Detect which cell encompasses the target text, then output its (x, y) center coordinate. 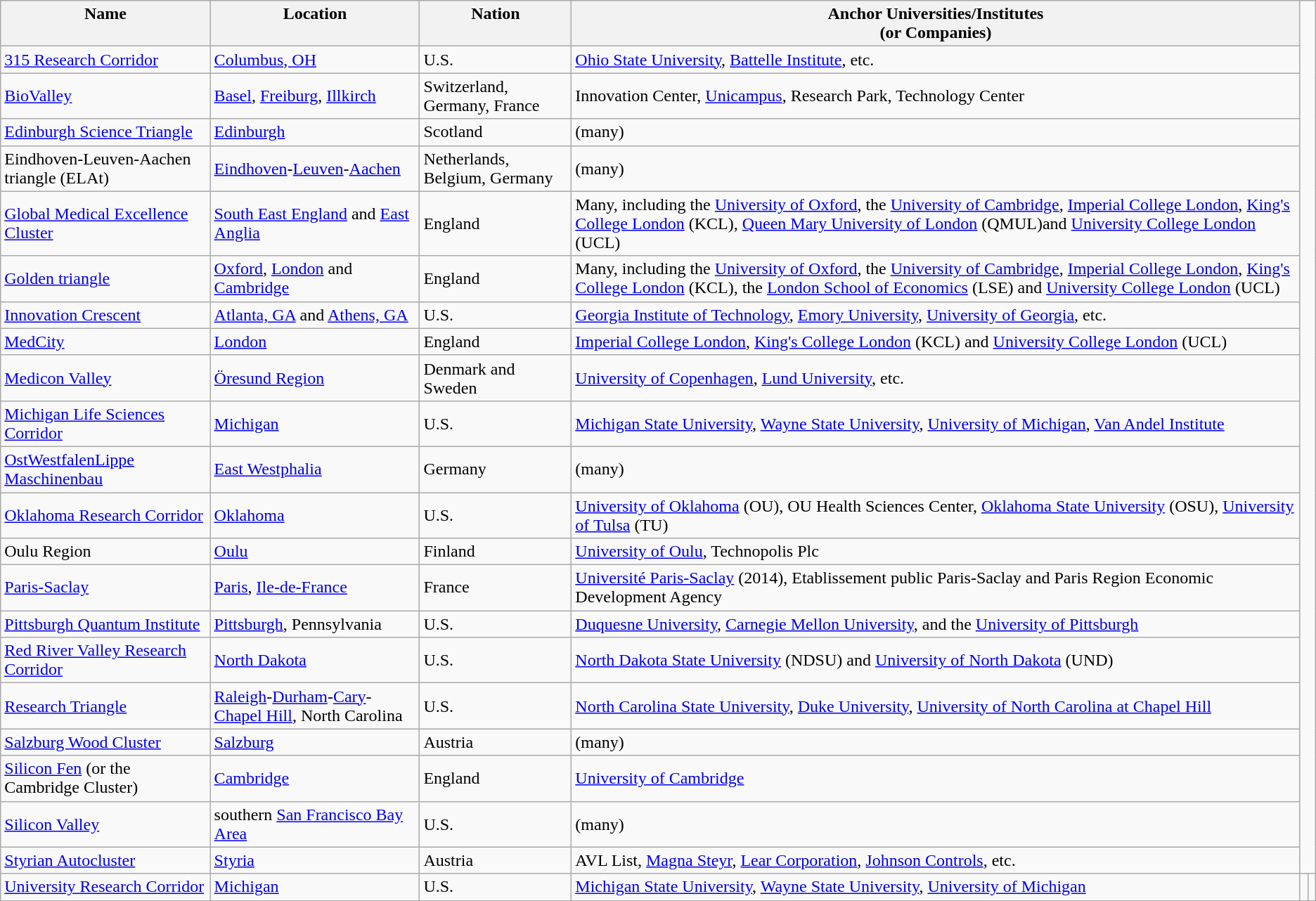
Oklahoma (315, 514)
Germany (496, 469)
Research Triangle (105, 706)
Université Paris-Saclay (2014), Etablissement public Paris-Saclay and Paris Region Economic Development Agency (936, 588)
University Research Corridor (105, 887)
Switzerland, Germany, France (496, 96)
Innovation Center, Unicampus, Research Park, Technology Center (936, 96)
Name (105, 24)
Silicon Valley (105, 824)
University of Copenhagen, Lund University, etc. (936, 378)
Silicon Fen (or the Cambridge Cluster) (105, 779)
Finland (496, 552)
France (496, 588)
Cambridge (315, 779)
Eindhoven-Leuven-Aachen (315, 169)
Duquesne University, Carnegie Mellon University, and the University of Pittsburgh (936, 624)
Michigan State University, Wayne State University, University of Michigan (936, 887)
Pittsburgh Quantum Institute (105, 624)
Medicon Valley (105, 378)
Oulu Region (105, 552)
Oklahoma Research Corridor (105, 514)
Öresund Region (315, 378)
Oxford, London and Cambridge (315, 278)
Imperial College London, King's College London (KCL) and University College London (UCL) (936, 342)
Columbus, OH (315, 60)
Georgia Institute of Technology, Emory University, University of Georgia, etc. (936, 315)
North Carolina State University, Duke University, University of North Carolina at Chapel Hill (936, 706)
Michigan State University, Wayne State University, University of Michigan, Van Andel Institute (936, 423)
MedCity (105, 342)
Atlanta, GA and Athens, GA (315, 315)
Ohio State University, Battelle Institute, etc. (936, 60)
Eindhoven-Leuven-Aachen triangle (ELAt) (105, 169)
South East England and East Anglia (315, 223)
Pittsburgh, Pennsylvania (315, 624)
Edinburgh (315, 132)
Paris, Ile-de-France (315, 588)
East Westphalia (315, 469)
Netherlands, Belgium, Germany (496, 169)
North Dakota (315, 661)
Denmark and Sweden (496, 378)
Styria (315, 860)
OstWestfalenLippe Maschinenbau (105, 469)
Basel, Freiburg, Illkirch (315, 96)
Styrian Autocluster (105, 860)
Nation (496, 24)
University of Oulu, Technopolis Plc (936, 552)
Golden triangle (105, 278)
London (315, 342)
Paris-Saclay (105, 588)
University of Cambridge (936, 779)
Raleigh-Durham-Cary-Chapel Hill, North Carolina (315, 706)
Innovation Crescent (105, 315)
Edinburgh Science Triangle (105, 132)
Red River Valley Research Corridor (105, 661)
Salzburg (315, 742)
Oulu (315, 552)
Anchor Universities/Institutes (or Companies) (936, 24)
Global Medical Excellence Cluster (105, 223)
Michigan Life Sciences Corridor (105, 423)
315 Research Corridor (105, 60)
Scotland (496, 132)
Location (315, 24)
Salzburg Wood Cluster (105, 742)
southern San Francisco Bay Area (315, 824)
BioValley (105, 96)
University of Oklahoma (OU), OU Health Sciences Center, Oklahoma State University (OSU), University of Tulsa (TU) (936, 514)
North Dakota State University (NDSU) and University of North Dakota (UND) (936, 661)
AVL List, Magna Steyr, Lear Corporation, Johnson Controls, etc. (936, 860)
